Identify which cell holds the provided text, then report its (x, y) central coordinate. 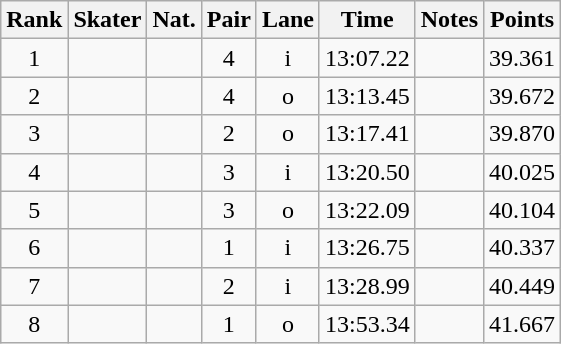
Lane (288, 20)
6 (34, 248)
Nat. (174, 20)
5 (34, 210)
13:13.45 (367, 96)
8 (34, 324)
13:22.09 (367, 210)
Skater (108, 20)
13:28.99 (367, 286)
Points (522, 20)
13:20.50 (367, 172)
Notes (449, 20)
39.672 (522, 96)
39.361 (522, 58)
13:26.75 (367, 248)
Rank (34, 20)
40.104 (522, 210)
39.870 (522, 134)
40.025 (522, 172)
7 (34, 286)
13:53.34 (367, 324)
13:17.41 (367, 134)
40.337 (522, 248)
Pair (228, 20)
Time (367, 20)
40.449 (522, 286)
13:07.22 (367, 58)
41.667 (522, 324)
